Capture the cell that displays the provided text and extract its [x, y] central coordinate. 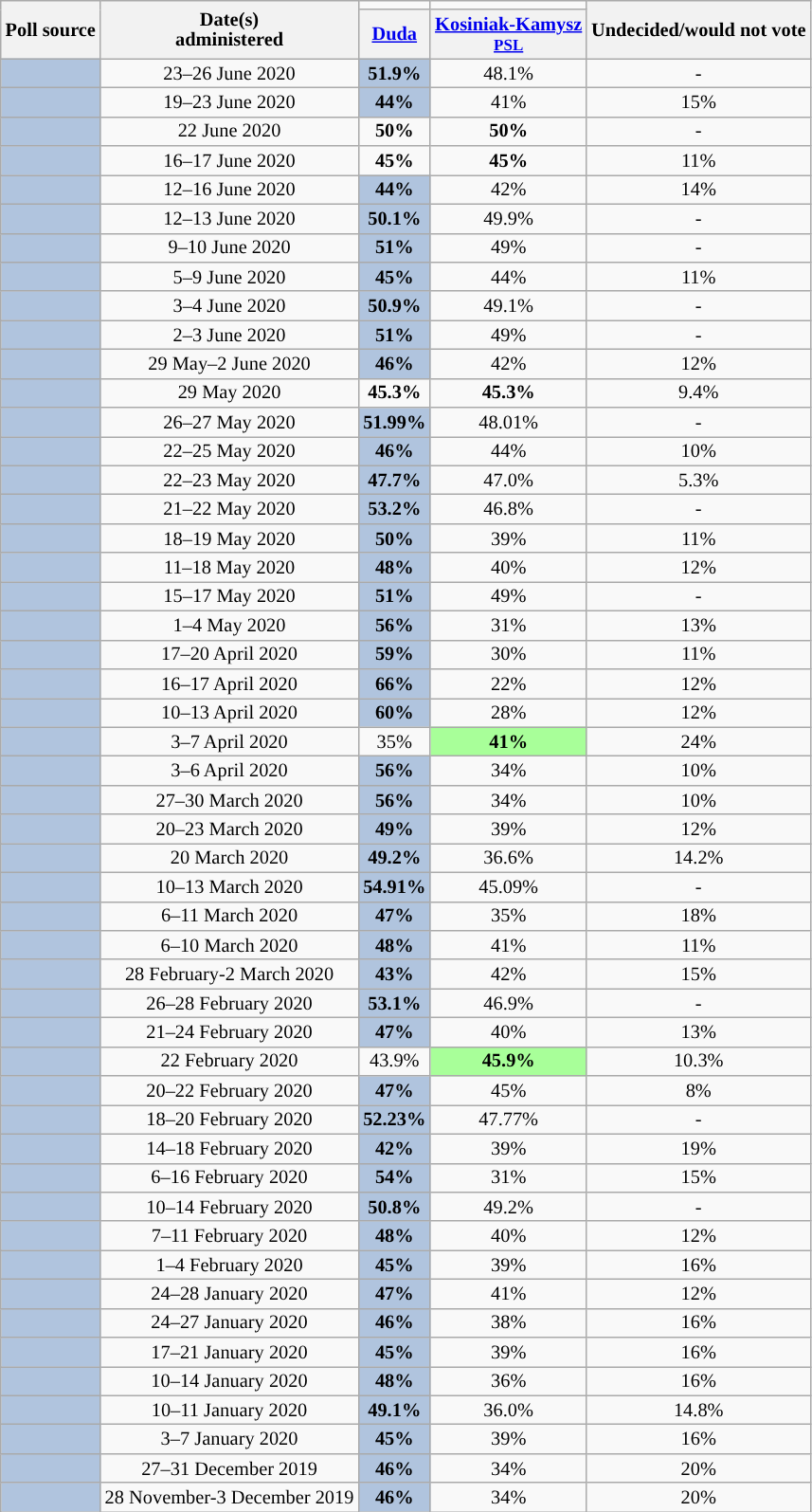
1–4 May 2020 [229, 626]
11–18 May 2020 [229, 567]
15–17 May 2020 [229, 595]
23–26 June 2020 [229, 74]
36.0% [508, 1411]
14.2% [698, 857]
9–10 June 2020 [229, 248]
12–13 June 2020 [229, 218]
50.8% [394, 1206]
54.91% [394, 887]
26–28 February 2020 [229, 1003]
3–7 April 2020 [229, 741]
Poll source [51, 28]
22 June 2020 [229, 131]
24% [698, 741]
14.8% [698, 1411]
8% [698, 1090]
59% [394, 654]
53.1% [394, 1003]
17–20 April 2020 [229, 654]
18–19 May 2020 [229, 538]
9.4% [698, 392]
10.3% [698, 1062]
17–21 January 2020 [229, 1352]
51.99% [394, 423]
10–14 February 2020 [229, 1206]
24–27 January 2020 [229, 1323]
22 February 2020 [229, 1062]
50.9% [394, 305]
36.6% [508, 857]
Undecided/would not vote [698, 28]
18% [698, 916]
20–22 February 2020 [229, 1090]
45.9% [508, 1062]
43.9% [394, 1062]
22% [508, 683]
29 May 2020 [229, 392]
51.9% [394, 74]
30% [508, 654]
52.23% [394, 1119]
46.9% [508, 1003]
2–3 June 2020 [229, 336]
10–11 January 2020 [229, 1411]
Duda [394, 34]
29 May–2 June 2020 [229, 364]
1–4 February 2020 [229, 1265]
36% [508, 1380]
6–16 February 2020 [229, 1177]
10–14 January 2020 [229, 1380]
45.09% [508, 887]
21–22 May 2020 [229, 510]
47.0% [508, 480]
22–25 May 2020 [229, 451]
60% [394, 713]
14–18 February 2020 [229, 1149]
6–10 March 2020 [229, 944]
3–7 January 2020 [229, 1439]
47.7% [394, 480]
28 February-2 March 2020 [229, 975]
5–9 June 2020 [229, 277]
Date(s)administered [229, 28]
46.8% [508, 510]
20 March 2020 [229, 857]
7–11 February 2020 [229, 1236]
10–13 April 2020 [229, 713]
28% [508, 713]
47.77% [508, 1119]
3–6 April 2020 [229, 770]
54% [394, 1177]
6–11 March 2020 [229, 916]
53.2% [394, 510]
16–17 April 2020 [229, 683]
21–24 February 2020 [229, 1031]
19–23 June 2020 [229, 102]
3–4 June 2020 [229, 305]
38% [508, 1323]
19% [698, 1149]
14% [698, 190]
48.1% [508, 74]
66% [394, 683]
43% [394, 975]
27–31 December 2019 [229, 1467]
18–20 February 2020 [229, 1119]
5.3% [698, 480]
28 November-3 December 2019 [229, 1498]
26–27 May 2020 [229, 423]
10–13 March 2020 [229, 887]
24–28 January 2020 [229, 1293]
20–23 March 2020 [229, 829]
22–23 May 2020 [229, 480]
16–17 June 2020 [229, 161]
48.01% [508, 423]
12–16 June 2020 [229, 190]
50.1% [394, 218]
Kosiniak-KamyszPSL [508, 34]
49.9% [508, 218]
27–30 March 2020 [229, 800]
